Return the (x, y) coordinate for the center point of the cell that contains the specified text.  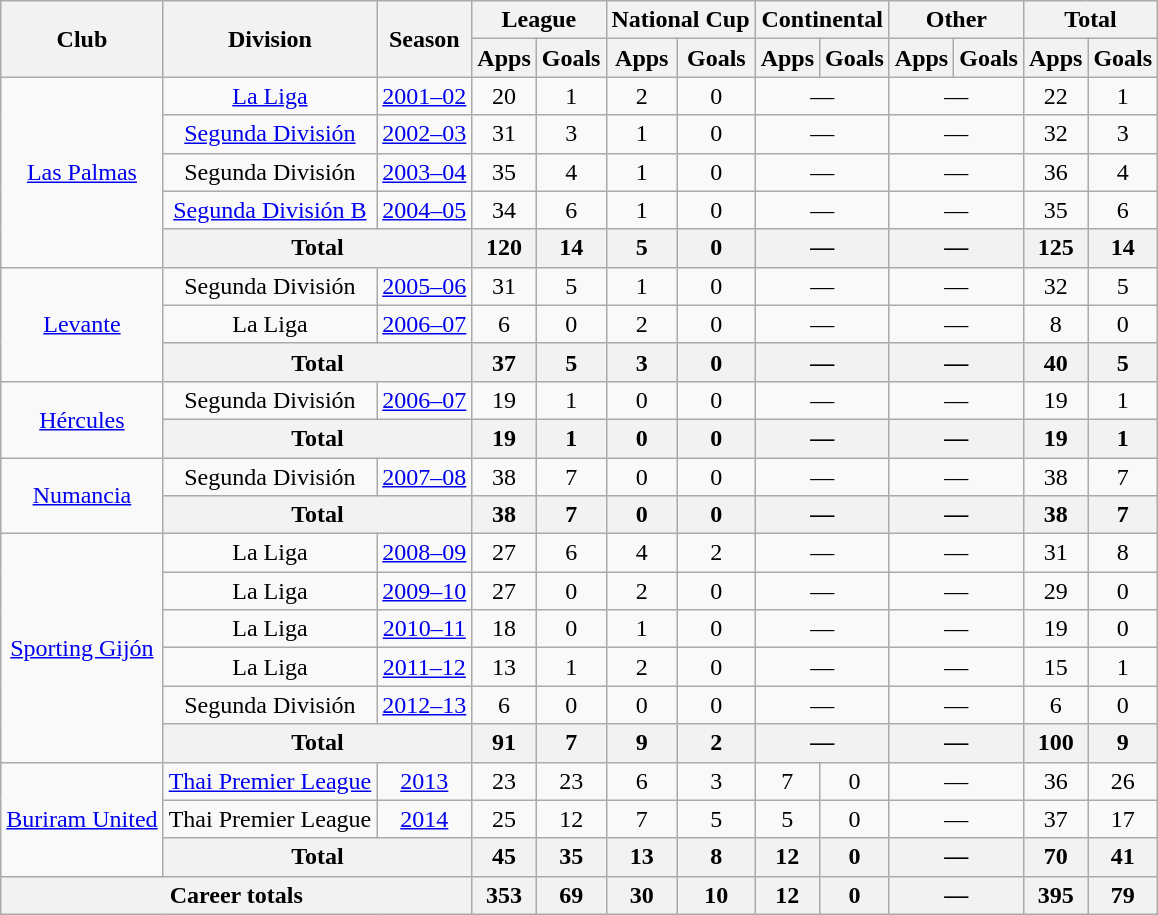
2008–09 (424, 553)
League (539, 20)
2004–05 (424, 210)
Buriram United (82, 819)
120 (504, 248)
Division (270, 39)
2012–13 (424, 705)
17 (1123, 819)
69 (571, 895)
41 (1123, 857)
Numancia (82, 496)
2013 (424, 781)
34 (504, 210)
26 (1123, 781)
2014 (424, 819)
2001–02 (424, 96)
22 (1055, 96)
100 (1055, 743)
Other (956, 20)
125 (1055, 248)
2010–11 (424, 629)
National Cup (680, 20)
91 (504, 743)
Club (82, 39)
15 (1055, 667)
353 (504, 895)
Hércules (82, 419)
25 (504, 819)
20 (504, 96)
Segunda División B (270, 210)
10 (717, 895)
79 (1123, 895)
18 (504, 629)
395 (1055, 895)
2011–12 (424, 667)
2007–08 (424, 477)
2003–04 (424, 172)
Season (424, 39)
2005–06 (424, 286)
Career totals (236, 895)
30 (642, 895)
2002–03 (424, 134)
Continental (822, 20)
2009–10 (424, 591)
Sporting Gijón (82, 648)
45 (504, 857)
Las Palmas (82, 172)
70 (1055, 857)
Levante (82, 324)
29 (1055, 591)
40 (1055, 362)
